From the cell containing the given text, extract its center point as (X, Y) coordinate. 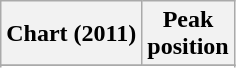
Chart (2011) (72, 34)
Peakposition (188, 34)
